Extract the [x, y] coordinate from the center of the cell holding the provided text.  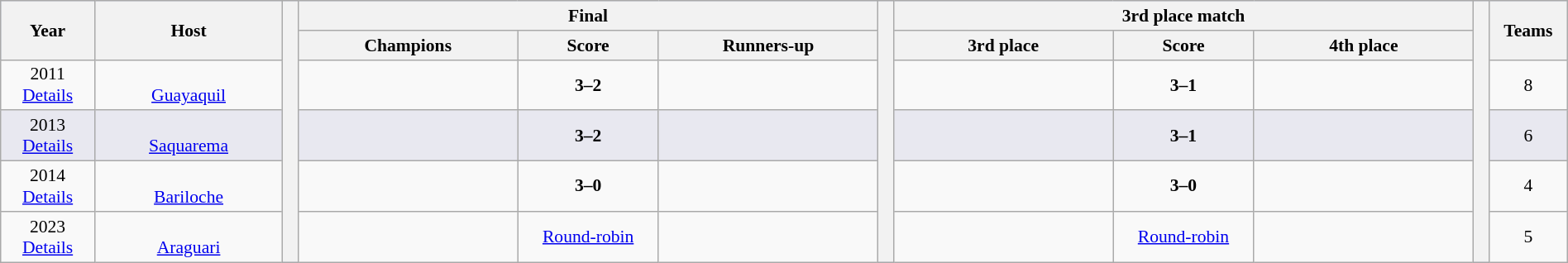
8 [1528, 84]
3rd place [1004, 45]
Final [589, 16]
Saquarema [189, 136]
Bariloche [189, 187]
2011Details [48, 84]
Year [48, 30]
4th place [1363, 45]
Guayaquil [189, 84]
Teams [1528, 30]
2014Details [48, 187]
2023Details [48, 237]
6 [1528, 136]
Runners-up [767, 45]
2013Details [48, 136]
5 [1528, 237]
Host [189, 30]
Araguari [189, 237]
Champions [409, 45]
4 [1528, 187]
3rd place match [1184, 16]
